Return (x, y) of the center of cell containing provided text 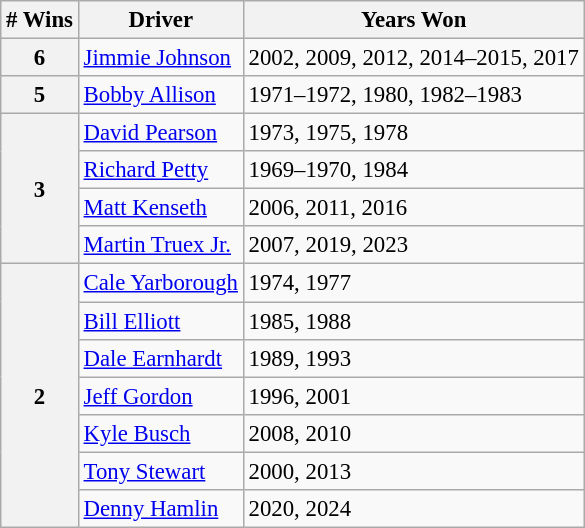
3 (40, 189)
Jimmie Johnson (160, 58)
2007, 2019, 2023 (414, 245)
2 (40, 396)
2000, 2013 (414, 471)
Dale Earnhardt (160, 358)
Years Won (414, 20)
2002, 2009, 2012, 2014–2015, 2017 (414, 58)
Richard Petty (160, 170)
1974, 1977 (414, 283)
Bill Elliott (160, 321)
1996, 2001 (414, 396)
6 (40, 58)
# Wins (40, 20)
1973, 1975, 1978 (414, 133)
1969–1970, 1984 (414, 170)
1971–1972, 1980, 1982–1983 (414, 95)
2008, 2010 (414, 433)
Denny Hamlin (160, 509)
Martin Truex Jr. (160, 245)
Matt Kenseth (160, 208)
Driver (160, 20)
5 (40, 95)
Kyle Busch (160, 433)
Tony Stewart (160, 471)
1985, 1988 (414, 321)
David Pearson (160, 133)
1989, 1993 (414, 358)
Jeff Gordon (160, 396)
2020, 2024 (414, 509)
Bobby Allison (160, 95)
Cale Yarborough (160, 283)
2006, 2011, 2016 (414, 208)
